Extract the (x, y) coordinate from the center of the cell holding the provided text.  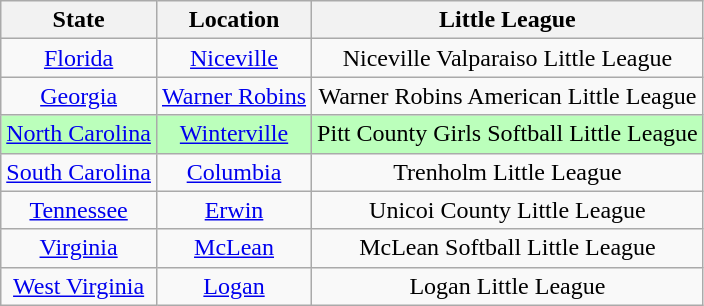
State (79, 20)
Tennessee (79, 210)
Florida (79, 58)
Virginia (79, 248)
North Carolina (79, 134)
Columbia (234, 172)
Trenholm Little League (508, 172)
Georgia (79, 96)
West Virginia (79, 286)
Logan Little League (508, 286)
Niceville (234, 58)
Warner Robins American Little League (508, 96)
Warner Robins (234, 96)
Niceville Valparaiso Little League (508, 58)
Unicoi County Little League (508, 210)
Pitt County Girls Softball Little League (508, 134)
Logan (234, 286)
Erwin (234, 210)
Winterville (234, 134)
South Carolina (79, 172)
McLean (234, 248)
Little League (508, 20)
McLean Softball Little League (508, 248)
Location (234, 20)
